Find where the given text appears and provide that cell's center as [X, Y] coordinate. 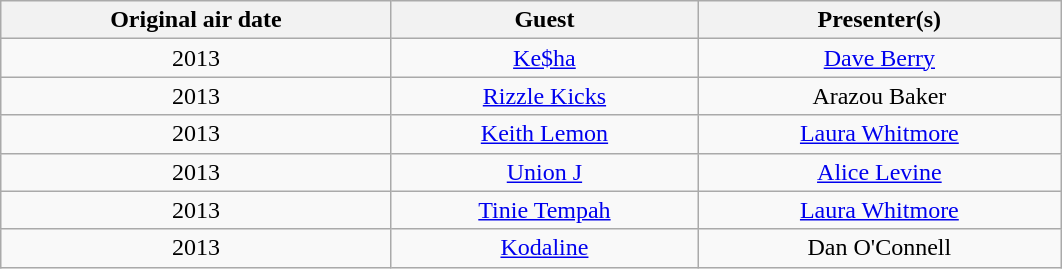
Dave Berry [880, 58]
Alice Levine [880, 172]
Arazou Baker [880, 96]
Presenter(s) [880, 20]
Keith Lemon [544, 134]
Original air date [196, 20]
Guest [544, 20]
Dan O'Connell [880, 248]
Tinie Tempah [544, 210]
Union J [544, 172]
Kodaline [544, 248]
Rizzle Kicks [544, 96]
Ke$ha [544, 58]
